Determine the [x, y] coordinate at the center of the cell enclosing the given text.  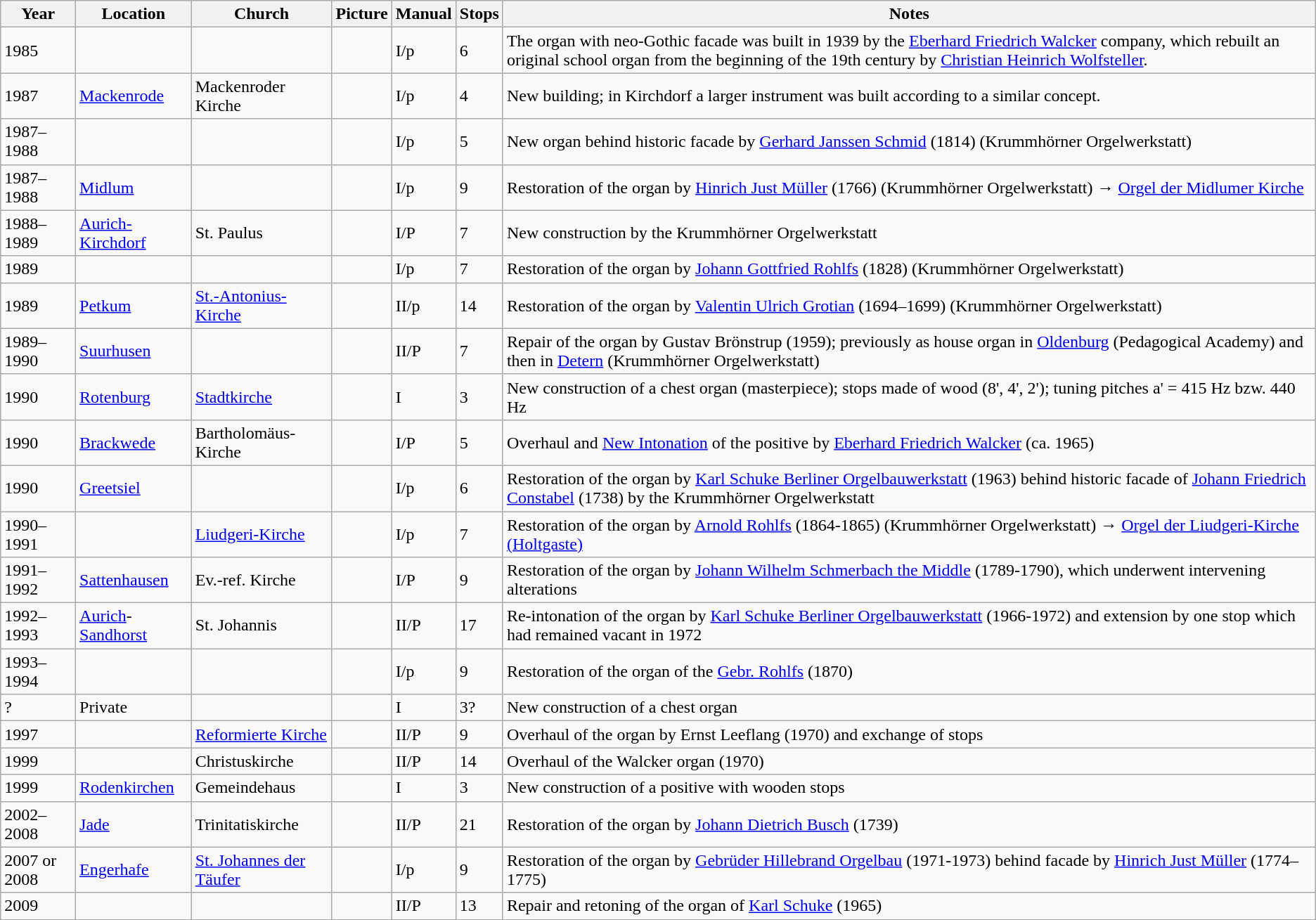
17 [479, 626]
Picture [361, 14]
Manual [423, 14]
Christuskirche [262, 761]
? [38, 708]
Restoration of the organ by Valentin Ulrich Grotian (1694–1699) (Krummhörner Orgelwerkstatt) [909, 305]
1991–1992 [38, 581]
Ev.-ref. Kirche [262, 581]
13 [479, 906]
St. Johannes der Täufer [262, 870]
2009 [38, 906]
Private [134, 708]
1988–1989 [38, 233]
Mackenrode [134, 96]
New organ behind historic facade by Gerhard Janssen Schmid (1814) (Krummhörner Orgelwerkstatt) [909, 142]
Bartholomäus-Kirche [262, 443]
Restoration of the organ by Johann Wilhelm Schmerbach the Middle (1789-1790), which underwent intervening alterations [909, 581]
Greetsiel [134, 488]
Brackwede [134, 443]
Stadtkirche [262, 396]
New construction by the Krummhörner Orgelwerkstatt [909, 233]
New building; in Kirchdorf a larger instrument was built according to a similar concept. [909, 96]
Restoration of the organ by Johann Gottfried Rohlfs (1828) (Krummhörner Orgelwerkstatt) [909, 269]
2002–2008 [38, 824]
Location [134, 14]
1997 [38, 734]
Suurhusen [134, 351]
Liudgeri-Kirche [262, 534]
1992–1993 [38, 626]
1993–1994 [38, 672]
4 [479, 96]
2007 or 2008 [38, 870]
Sattenhausen [134, 581]
St. Paulus [262, 233]
Overhaul of the organ by Ernst Leeflang (1970) and exchange of stops [909, 734]
Engerhafe [134, 870]
New construction of a positive with wooden stops [909, 788]
Jade [134, 824]
Rodenkirchen [134, 788]
Gemeindehaus [262, 788]
Overhaul and New Intonation of the positive by Eberhard Friedrich Walcker (ca. 1965) [909, 443]
New construction of a chest organ (masterpiece); stops made of wood (8', 4', 2'); tuning pitches a' = 415 Hz bzw. 440 Hz [909, 396]
Restoration of the organ by Johann Dietrich Busch (1739) [909, 824]
1985 [38, 51]
Trinitatiskirche [262, 824]
Aurich-Kirchdorf [134, 233]
Midlum [134, 187]
Year [38, 14]
1989–1990 [38, 351]
Overhaul of the Walcker organ (1970) [909, 761]
Church [262, 14]
1987 [38, 96]
St. Johannis [262, 626]
St.-Antonius-Kirche [262, 305]
Restoration of the organ by Hinrich Just Müller (1766) (Krummhörner Orgelwerkstatt) → Orgel der Midlumer Kirche [909, 187]
Notes [909, 14]
3? [479, 708]
Restoration of the organ by Arnold Rohlfs (1864-1865) (Krummhörner Orgelwerkstatt) → Orgel der Liudgeri-Kirche (Holtgaste) [909, 534]
Reformierte Kirche [262, 734]
Mackenroder Kirche [262, 96]
Aurich-Sandhorst [134, 626]
Restoration of the organ of the Gebr. Rohlfs (1870) [909, 672]
Rotenburg [134, 396]
1990–1991 [38, 534]
21 [479, 824]
Re-intonation of the organ by Karl Schuke Berliner Orgelbauwerkstatt (1966-1972) and extension by one stop which had remained vacant in 1972 [909, 626]
Petkum [134, 305]
Stops [479, 14]
New construction of a chest organ [909, 708]
II/p [423, 305]
Repair and retoning of the organ of Karl Schuke (1965) [909, 906]
Restoration of the organ by Gebrüder Hillebrand Orgelbau (1971-1973) behind facade by Hinrich Just Müller (1774–1775) [909, 870]
